Pinpoint the cell where the given text exists, returning its [X, Y] midpoint coordinate. 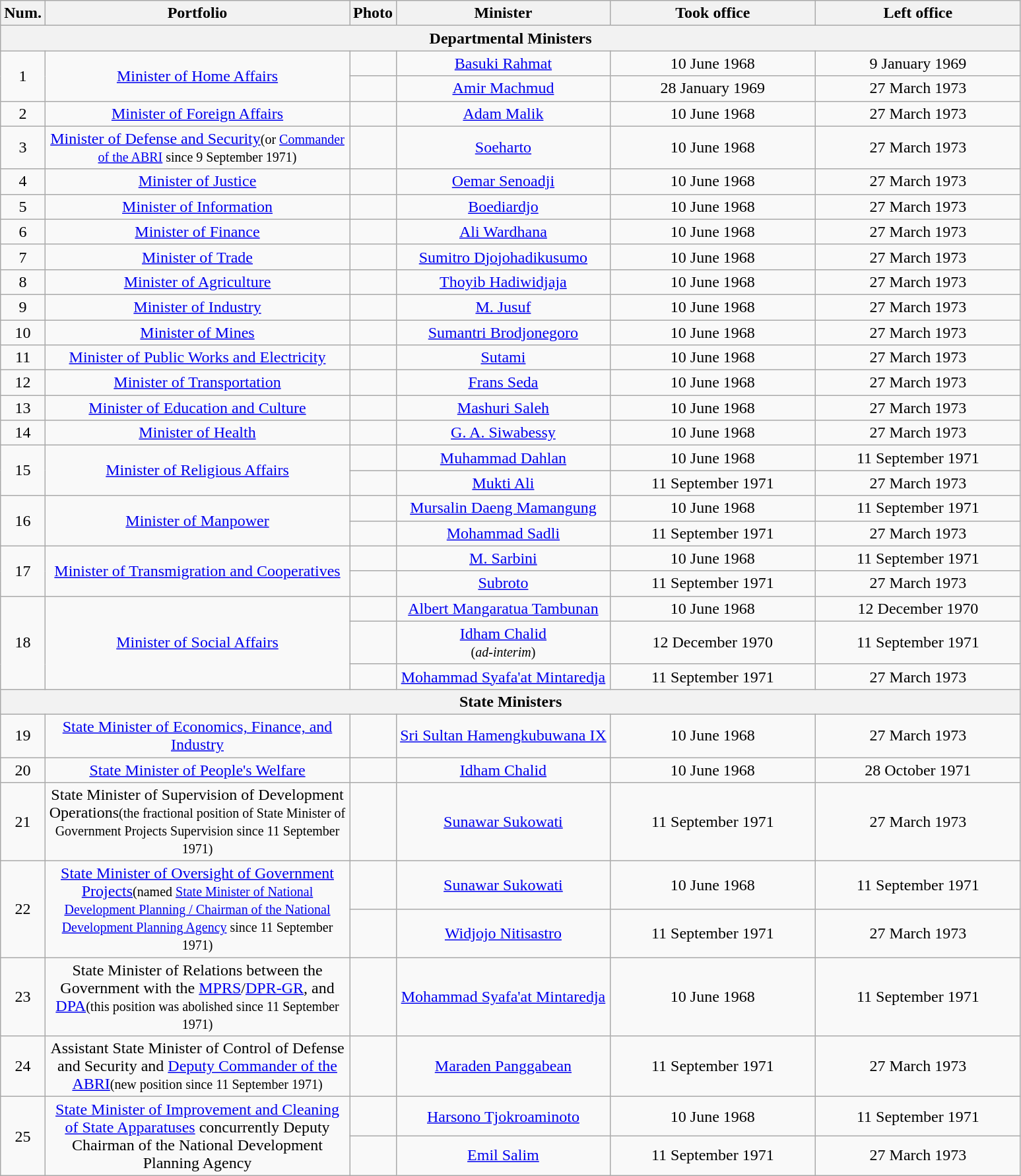
19 [23, 735]
Minister of Agriculture [197, 282]
Thoyib Hadiwidjaja [504, 282]
Minister of Health [197, 433]
Subroto [504, 583]
3 [23, 148]
21 [23, 822]
Photo [374, 13]
State Ministers [511, 702]
Minister of Finance [197, 232]
Adam Malik [504, 114]
Minister of Transportation [197, 383]
State Minister of Relations between the Government with the MPRS/DPR-GR, and DPA(this position was abolished since 11 September 1971) [197, 996]
Mukti Ali [504, 483]
Sumantri Brodjonegoro [504, 332]
28 October 1971 [917, 770]
7 [23, 257]
Muhammad Dahlan [504, 458]
Soeharto [504, 148]
Basuki Rahmat [504, 63]
Minister of Information [197, 207]
Idham Chalid(ad-interim) [504, 643]
Sumitro Djojohadikusumo [504, 257]
Departmental Ministers [511, 38]
Left office [917, 13]
Albert Mangaratua Tambunan [504, 608]
Amir Machmud [504, 88]
Minister of Religious Affairs [197, 471]
28 January 1969 [713, 88]
Minister of Social Affairs [197, 643]
Ali Wardhana [504, 232]
Minister [504, 13]
Sri Sultan Hamengkubuwana IX [504, 735]
State Minister of People's Welfare [197, 770]
Emil Salim [504, 1156]
15 [23, 471]
Minister of Home Affairs [197, 76]
Mursalin Daeng Mamangung [504, 508]
G. A. Siwabessy [504, 433]
20 [23, 770]
17 [23, 571]
Minister of Defense and Security(or Commander of the ABRI since 9 September 1971) [197, 148]
8 [23, 282]
Minister of Manpower [197, 521]
24 [23, 1066]
Minister of Transmigration and Cooperatives [197, 571]
5 [23, 207]
Sutami [504, 358]
Frans Seda [504, 383]
25 [23, 1136]
14 [23, 433]
Minister of Industry [197, 307]
Minister of Justice [197, 181]
State Minister of Economics, Finance, and Industry [197, 735]
M. Jusuf [504, 307]
Mashuri Saleh [504, 408]
Minister of Mines [197, 332]
9 January 1969 [917, 63]
9 [23, 307]
23 [23, 996]
10 [23, 332]
Minister of Trade [197, 257]
Harsono Tjokroaminoto [504, 1117]
Boediardjo [504, 207]
4 [23, 181]
Portfolio [197, 13]
6 [23, 232]
Maraden Panggabean [504, 1066]
Widjojo Nitisastro [504, 933]
Num. [23, 13]
State Minister of Improvement and Cleaning of State Apparatuses concurrently Deputy Chairman of the National Development Planning Agency [197, 1136]
13 [23, 408]
Minister of Foreign Affairs [197, 114]
1 [23, 76]
Assistant State Minister of Control of Defense and Security and Deputy Commander of the ABRI(new position since 11 September 1971) [197, 1066]
Oemar Senoadji [504, 181]
2 [23, 114]
11 [23, 358]
Minister of Public Works and Electricity [197, 358]
Mohammad Sadli [504, 533]
Idham Chalid [504, 770]
12 [23, 383]
18 [23, 643]
Minister of Education and Culture [197, 408]
16 [23, 521]
Took office [713, 13]
22 [23, 909]
M. Sarbini [504, 558]
